Extract the (X, Y) coordinate from the center of the cell holding the provided text.  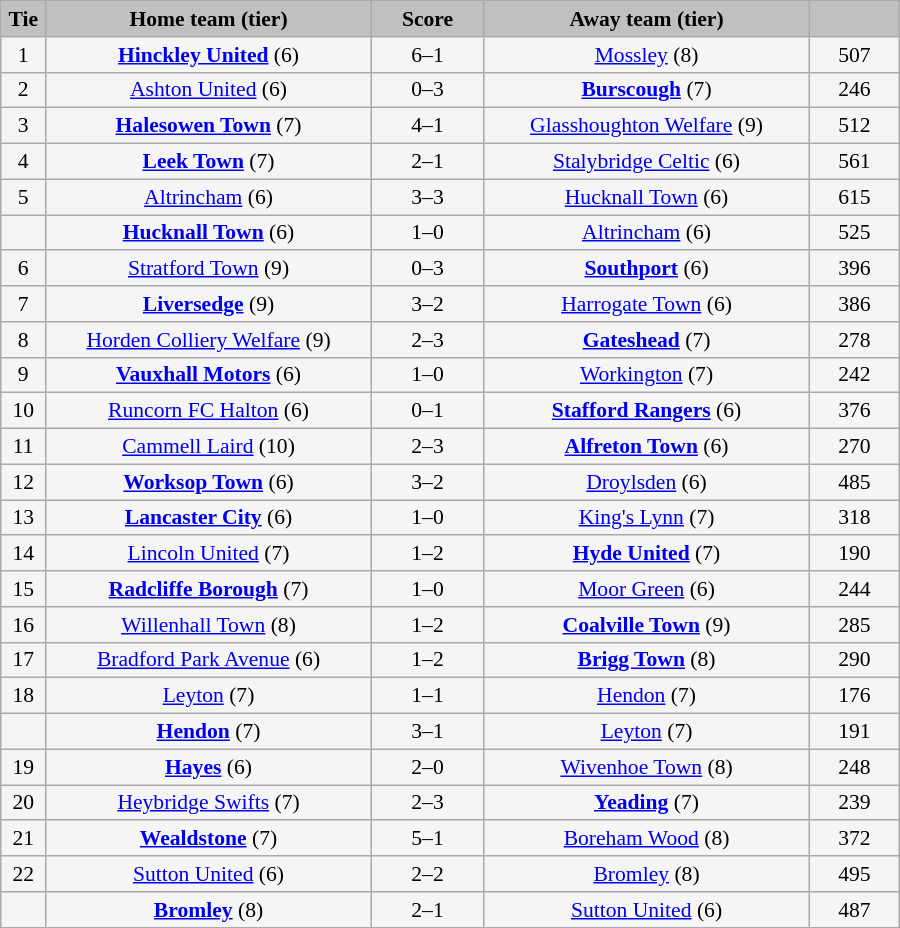
176 (854, 696)
Runcorn FC Halton (6) (209, 411)
16 (24, 625)
Cammell Laird (10) (209, 447)
Bradford Park Avenue (6) (209, 660)
14 (24, 554)
7 (24, 304)
Stafford Rangers (6) (647, 411)
Coalville Town (9) (647, 625)
487 (854, 910)
Southport (6) (647, 269)
4–1 (427, 126)
525 (854, 233)
Vauxhall Motors (6) (209, 375)
22 (24, 874)
Lancaster City (6) (209, 518)
561 (854, 162)
Droylsden (6) (647, 482)
Wivenhoe Town (8) (647, 767)
372 (854, 839)
9 (24, 375)
Hayes (6) (209, 767)
Workington (7) (647, 375)
Harrogate Town (6) (647, 304)
Horden Colliery Welfare (9) (209, 340)
318 (854, 518)
6–1 (427, 55)
507 (854, 55)
1–1 (427, 696)
5–1 (427, 839)
278 (854, 340)
270 (854, 447)
Brigg Town (8) (647, 660)
10 (24, 411)
615 (854, 197)
4 (24, 162)
2 (24, 90)
Glasshoughton Welfare (9) (647, 126)
1 (24, 55)
Yeading (7) (647, 803)
8 (24, 340)
Burscough (7) (647, 90)
17 (24, 660)
386 (854, 304)
11 (24, 447)
3–3 (427, 197)
Liversedge (9) (209, 304)
3–1 (427, 732)
Willenhall Town (8) (209, 625)
190 (854, 554)
242 (854, 375)
Tie (24, 19)
Heybridge Swifts (7) (209, 803)
Stalybridge Celtic (6) (647, 162)
19 (24, 767)
Score (427, 19)
Halesowen Town (7) (209, 126)
21 (24, 839)
Gateshead (7) (647, 340)
244 (854, 589)
20 (24, 803)
285 (854, 625)
Wealdstone (7) (209, 839)
12 (24, 482)
3 (24, 126)
18 (24, 696)
290 (854, 660)
485 (854, 482)
376 (854, 411)
Leek Town (7) (209, 162)
Boreham Wood (8) (647, 839)
246 (854, 90)
Mossley (8) (647, 55)
Home team (tier) (209, 19)
248 (854, 767)
2–0 (427, 767)
0–1 (427, 411)
15 (24, 589)
Hinckley United (6) (209, 55)
239 (854, 803)
Moor Green (6) (647, 589)
Away team (tier) (647, 19)
512 (854, 126)
Radcliffe Borough (7) (209, 589)
Alfreton Town (6) (647, 447)
Stratford Town (9) (209, 269)
6 (24, 269)
Hyde United (7) (647, 554)
Worksop Town (6) (209, 482)
King's Lynn (7) (647, 518)
2–2 (427, 874)
Ashton United (6) (209, 90)
396 (854, 269)
191 (854, 732)
13 (24, 518)
5 (24, 197)
Lincoln United (7) (209, 554)
495 (854, 874)
